Return (X, Y) of the center of cell containing provided text 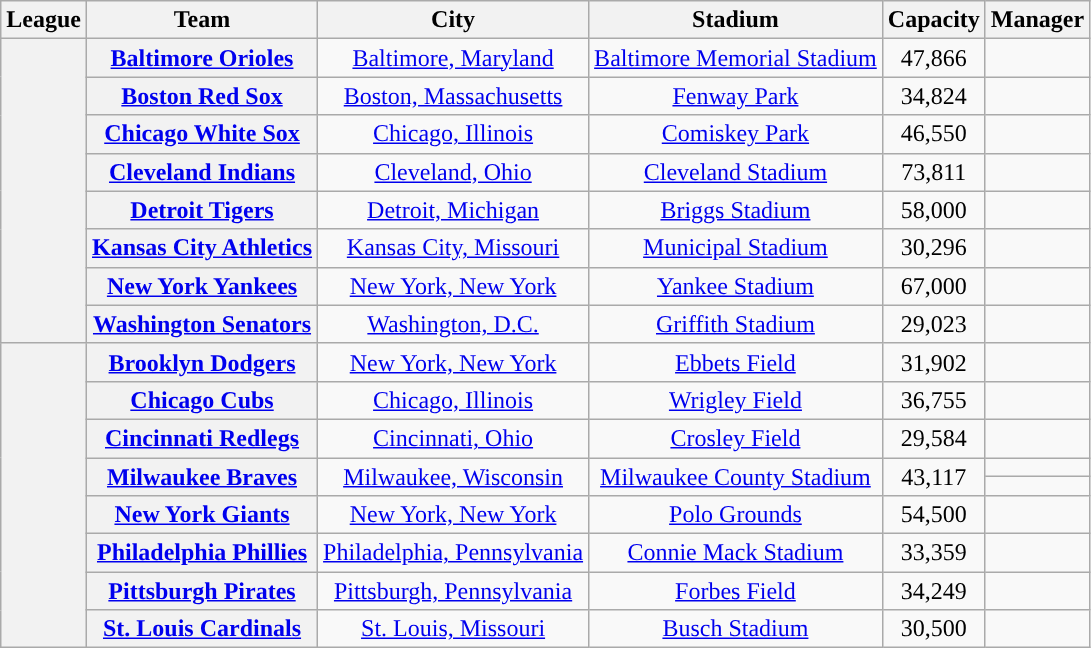
City (454, 20)
Forbes Field (736, 591)
Brooklyn Dodgers (202, 362)
Cincinnati, Ohio (454, 438)
34,824 (934, 96)
Boston Red Sox (202, 96)
Kansas City Athletics (202, 248)
Municipal Stadium (736, 248)
Cleveland, Ohio (454, 172)
Cincinnati Redlegs (202, 438)
43,117 (934, 477)
Chicago White Sox (202, 134)
St. Louis Cardinals (202, 629)
30,500 (934, 629)
47,866 (934, 58)
Philadelphia, Pennsylvania (454, 553)
54,500 (934, 515)
Baltimore, Maryland (454, 58)
Pittsburgh, Pennsylvania (454, 591)
58,000 (934, 210)
46,550 (934, 134)
Yankee Stadium (736, 286)
Wrigley Field (736, 400)
Cleveland Indians (202, 172)
New York Giants (202, 515)
Crosley Field (736, 438)
New York Yankees (202, 286)
36,755 (934, 400)
Polo Grounds (736, 515)
Stadium (736, 20)
67,000 (934, 286)
Ebbets Field (736, 362)
Pittsburgh Pirates (202, 591)
Kansas City, Missouri (454, 248)
Team (202, 20)
Busch Stadium (736, 629)
Milwaukee Braves (202, 477)
34,249 (934, 591)
Detroit Tigers (202, 210)
30,296 (934, 248)
Briggs Stadium (736, 210)
29,023 (934, 324)
Baltimore Memorial Stadium (736, 58)
33,359 (934, 553)
Connie Mack Stadium (736, 553)
31,902 (934, 362)
League (44, 20)
Chicago Cubs (202, 400)
Milwaukee, Wisconsin (454, 477)
Boston, Massachusetts (454, 96)
Fenway Park (736, 96)
73,811 (934, 172)
Griffith Stadium (736, 324)
St. Louis, Missouri (454, 629)
Baltimore Orioles (202, 58)
Detroit, Michigan (454, 210)
Milwaukee County Stadium (736, 477)
Capacity (934, 20)
Comiskey Park (736, 134)
Cleveland Stadium (736, 172)
Manager (1037, 20)
Washington Senators (202, 324)
Philadelphia Phillies (202, 553)
Washington, D.C. (454, 324)
29,584 (934, 438)
